Extract the (X, Y) coordinate from the center of the cell holding the provided text.  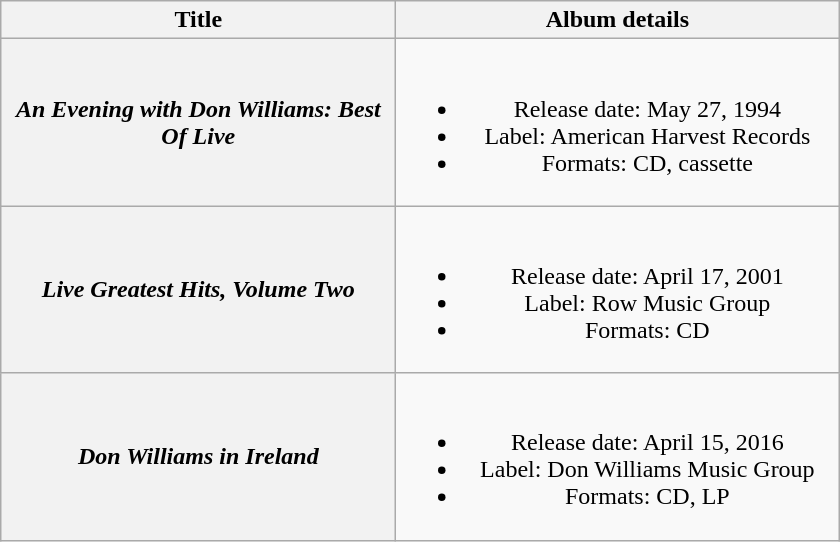
Release date: April 17, 2001Label: Row Music GroupFormats: CD (618, 290)
Release date: May 27, 1994Label: American Harvest RecordsFormats: CD, cassette (618, 122)
Release date: April 15, 2016Label: Don Williams Music GroupFormats: CD, LP (618, 456)
Title (198, 20)
Album details (618, 20)
Don Williams in Ireland (198, 456)
An Evening with Don Williams: Best Of Live (198, 122)
Live Greatest Hits, Volume Two (198, 290)
